Determine the (x, y) coordinate at the center of the cell enclosing the given text.  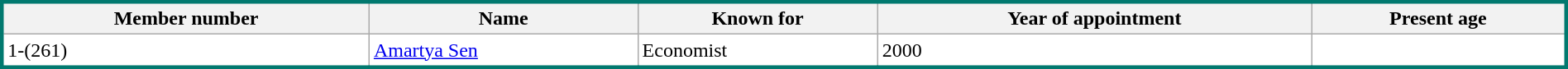
Year of appointment (1094, 18)
Known for (758, 18)
1-(261) (185, 51)
2000 (1094, 51)
Name (503, 18)
Amartya Sen (503, 51)
Member number (185, 18)
Economist (758, 51)
Present age (1439, 18)
